Extract the (x, y) coordinate from the center of the cell holding the provided text.  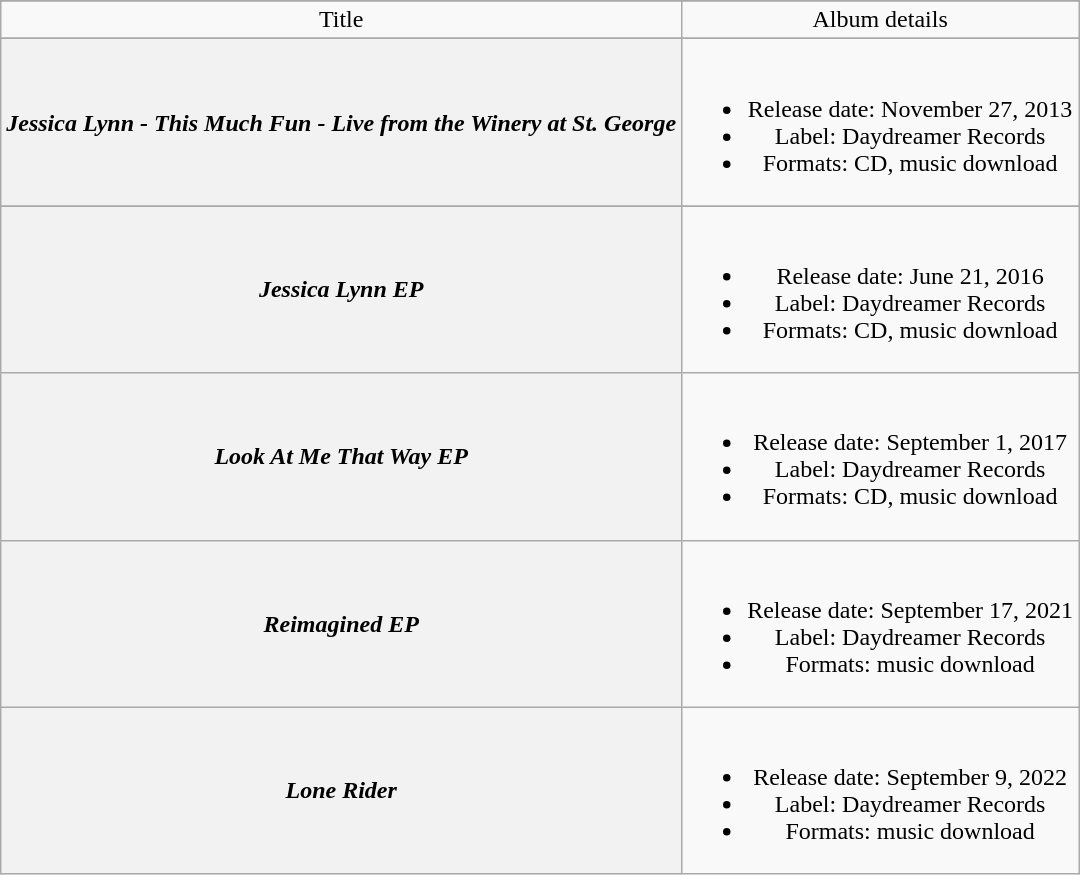
Release date: September 9, 2022Label: Daydreamer RecordsFormats: music download (880, 790)
Release date: September 1, 2017Label: Daydreamer RecordsFormats: CD, music download (880, 456)
Jessica Lynn - This Much Fun - Live from the Winery at St. George (342, 122)
Release date: September 17, 2021Label: Daydreamer RecordsFormats: music download (880, 624)
Release date: June 21, 2016Label: Daydreamer RecordsFormats: CD, music download (880, 290)
Look At Me That Way EP (342, 456)
Lone Rider (342, 790)
Release date: November 27, 2013Label: Daydreamer RecordsFormats: CD, music download (880, 122)
Album details (880, 20)
Reimagined EP (342, 624)
Jessica Lynn EP (342, 290)
Title (342, 20)
